Pinpoint the cell where the given text exists, returning its [X, Y] midpoint coordinate. 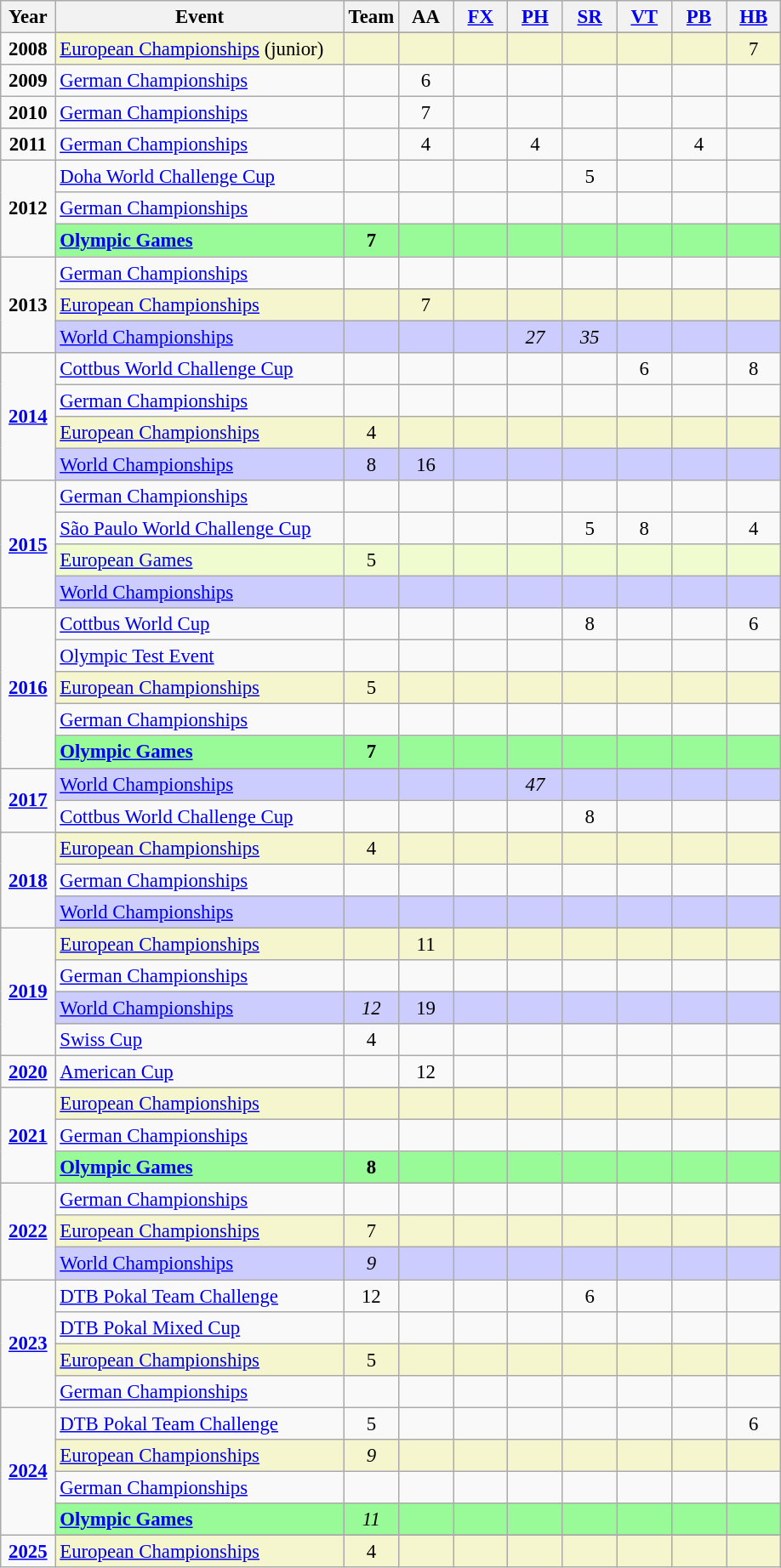
19 [425, 1008]
Olympic Test Event [199, 656]
São Paulo World Challenge Cup [199, 528]
2018 [28, 879]
16 [425, 464]
2021 [28, 1136]
2009 [28, 81]
HB [754, 17]
Swiss Cup [199, 1040]
DTB Pokal Mixed Cup [199, 1327]
Doha World Challenge Cup [199, 177]
2013 [28, 304]
2011 [28, 145]
27 [535, 337]
AA [425, 17]
Cottbus World Cup [199, 624]
SR [590, 17]
PH [535, 17]
VT [644, 17]
2016 [28, 688]
2015 [28, 544]
PB [698, 17]
2022 [28, 1231]
2023 [28, 1344]
2014 [28, 416]
35 [590, 337]
American Cup [199, 1072]
Team [371, 17]
European Championships (junior) [199, 49]
Event [199, 17]
47 [535, 784]
2010 [28, 113]
2025 [28, 1551]
Year [28, 17]
2012 [28, 209]
FX [481, 17]
European Games [199, 560]
2020 [28, 1072]
2017 [28, 799]
2024 [28, 1471]
2019 [28, 991]
2008 [28, 49]
